Scan for the cell matching the given text and deliver its (X, Y) coordinate at center. 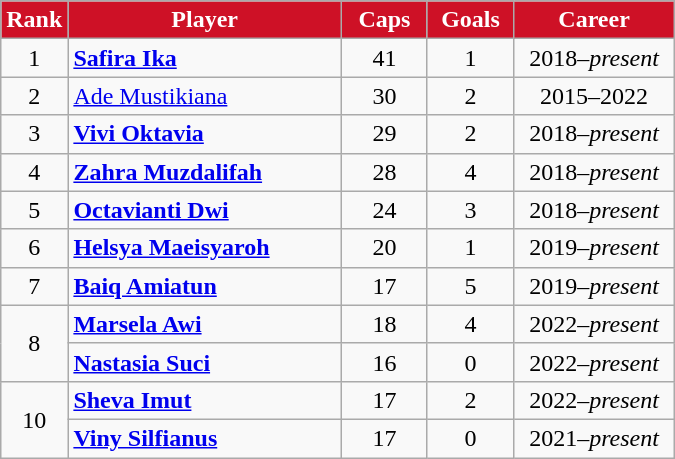
24 (384, 210)
20 (384, 248)
29 (384, 134)
Ade Mustikiana (205, 96)
Viny Silfianus (205, 438)
Safira Ika (205, 58)
2021–present (594, 438)
28 (384, 172)
Career (594, 20)
Caps (384, 20)
Vivi Oktavia (205, 134)
Goals (470, 20)
30 (384, 96)
41 (384, 58)
Baiq Amiatun (205, 286)
Rank (34, 20)
6 (34, 248)
Player (205, 20)
Zahra Muzdalifah (205, 172)
Sheva Imut (205, 400)
18 (384, 324)
Octavianti Dwi (205, 210)
16 (384, 362)
2015–2022 (594, 96)
7 (34, 286)
10 (34, 419)
Marsela Awi (205, 324)
8 (34, 343)
Helsya Maeisyaroh (205, 248)
Nastasia Suci (205, 362)
